From the cell containing the given text, extract its center point as (X, Y) coordinate. 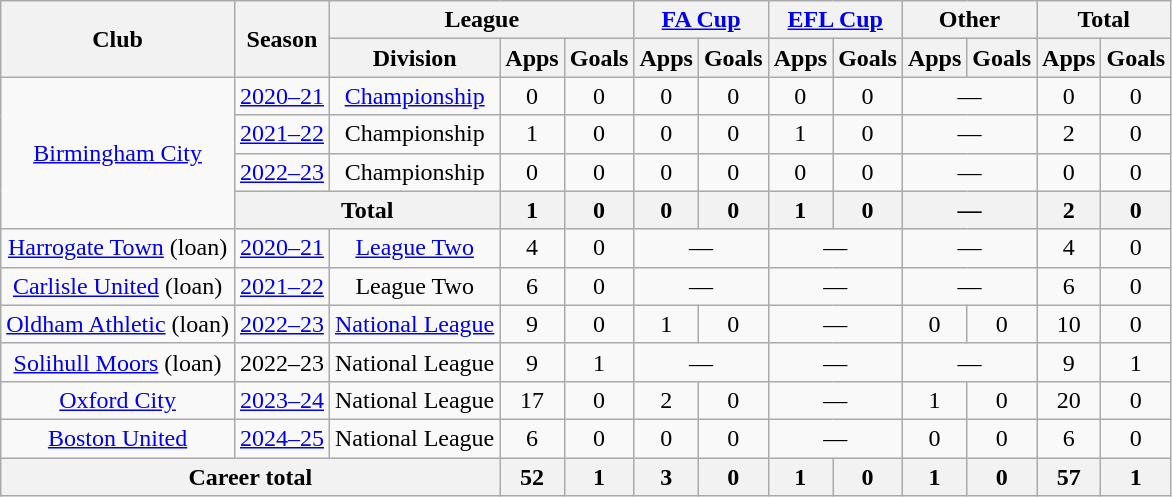
Harrogate Town (loan) (118, 248)
20 (1069, 400)
2024–25 (282, 438)
2023–24 (282, 400)
Birmingham City (118, 153)
52 (532, 477)
FA Cup (701, 20)
Club (118, 39)
League (481, 20)
10 (1069, 324)
Season (282, 39)
17 (532, 400)
Carlisle United (loan) (118, 286)
Other (969, 20)
3 (666, 477)
EFL Cup (835, 20)
Career total (250, 477)
Oldham Athletic (loan) (118, 324)
Boston United (118, 438)
Division (414, 58)
Oxford City (118, 400)
57 (1069, 477)
Solihull Moors (loan) (118, 362)
